Capture the cell that displays the provided text and extract its [x, y] central coordinate. 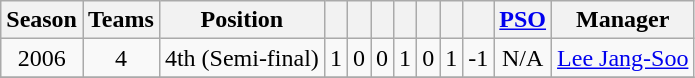
Teams [120, 20]
N/A [523, 58]
Lee Jang-Soo [623, 58]
-1 [478, 58]
PSO [523, 20]
4 [120, 58]
Season [42, 20]
4th (Semi-final) [242, 58]
2006 [42, 58]
Position [242, 20]
Manager [623, 20]
